From the cell containing the given text, extract its center point as [X, Y] coordinate. 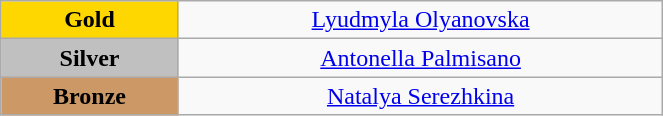
Bronze [90, 96]
Gold [90, 20]
Silver [90, 58]
Antonella Palmisano [420, 58]
Lyudmyla Olyanovska [420, 20]
Natalya Serezhkina [420, 96]
